Return [X, Y] of the center of cell containing provided text 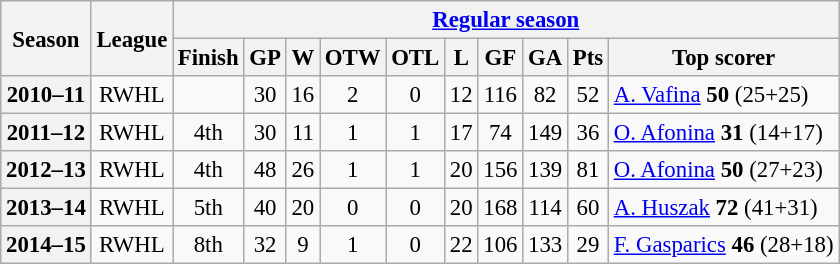
106 [500, 245]
81 [588, 170]
52 [588, 95]
A. Huszak 72 (41+31) [723, 208]
40 [265, 208]
139 [546, 170]
29 [588, 245]
74 [500, 133]
8th [208, 245]
17 [462, 133]
60 [588, 208]
9 [302, 245]
2011–12 [46, 133]
O. Afonina 50 (27+23) [723, 170]
L [462, 58]
A. Vafina 50 (25+25) [723, 95]
133 [546, 245]
2 [353, 95]
GF [500, 58]
2010–11 [46, 95]
12 [462, 95]
OTW [353, 58]
32 [265, 245]
26 [302, 170]
116 [500, 95]
W [302, 58]
168 [500, 208]
16 [302, 95]
22 [462, 245]
Regular season [506, 20]
O. Afonina 31 (14+17) [723, 133]
149 [546, 133]
F. Gasparics 46 (28+18) [723, 245]
82 [546, 95]
Pts [588, 58]
2013–14 [46, 208]
36 [588, 133]
11 [302, 133]
GA [546, 58]
OTL [416, 58]
156 [500, 170]
Season [46, 38]
League [132, 38]
2014–15 [46, 245]
Top scorer [723, 58]
GP [265, 58]
2012–13 [46, 170]
114 [546, 208]
5th [208, 208]
48 [265, 170]
Finish [208, 58]
